Extract the (X, Y) coordinate from the center of the cell holding the provided text.  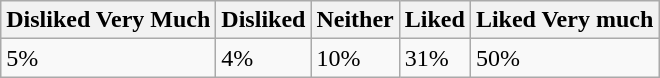
4% (264, 58)
Disliked (264, 20)
Neither (355, 20)
5% (108, 58)
10% (355, 58)
Liked (434, 20)
Disliked Very Much (108, 20)
Liked Very much (564, 20)
31% (434, 58)
50% (564, 58)
